Provide the (X, Y) coordinate of the cell's center where the given text is located.  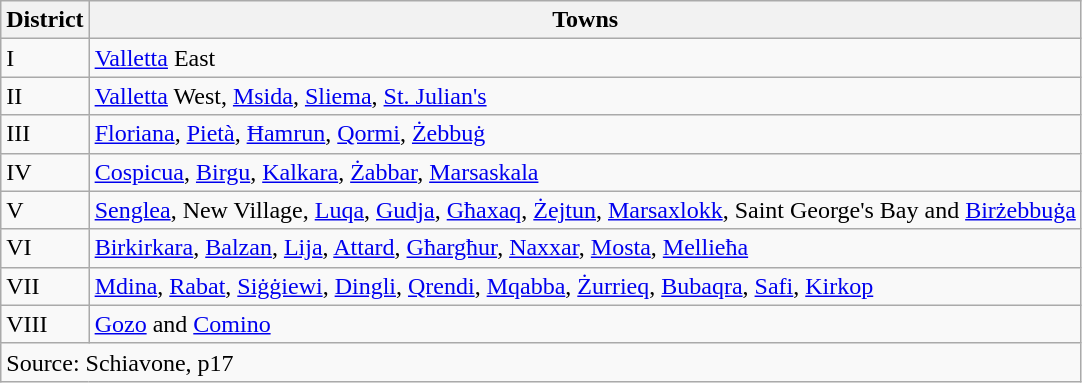
Birkirkara, Balzan, Lija, Attard, Għargħur, Naxxar, Mosta, Mellieħa (585, 248)
Senglea, New Village, Luqa, Gudja, Għaxaq, Żejtun, Marsaxlokk, Saint George's Bay and Birżebbuġa (585, 210)
IV (45, 172)
Cospicua, Birgu, Kalkara, Żabbar, Marsaskala (585, 172)
VII (45, 286)
Towns (585, 20)
Mdina, Rabat, Siġġiewi, Dingli, Qrendi, Mqabba, Żurrieq, Bubaqra, Safi, Kirkop (585, 286)
V (45, 210)
Gozo and Comino (585, 324)
I (45, 58)
VI (45, 248)
Valletta East (585, 58)
District (45, 20)
Floriana, Pietà, Ħamrun, Qormi, Żebbuġ (585, 134)
III (45, 134)
Valletta West, Msida, Sliema, St. Julian's (585, 96)
VIII (45, 324)
II (45, 96)
Source: Schiavone, p17 (542, 362)
